Return (x, y) of the center of cell containing provided text 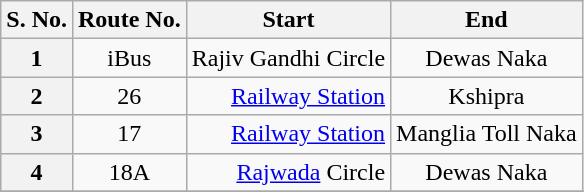
2 (37, 96)
Rajwada Circle (288, 172)
26 (129, 96)
17 (129, 134)
Manglia Toll Naka (487, 134)
End (487, 20)
18A (129, 172)
Kshipra (487, 96)
1 (37, 58)
S. No. (37, 20)
4 (37, 172)
3 (37, 134)
Rajiv Gandhi Circle (288, 58)
Route No. (129, 20)
iBus (129, 58)
Start (288, 20)
